Find where the given text appears and provide that cell's center as [x, y] coordinate. 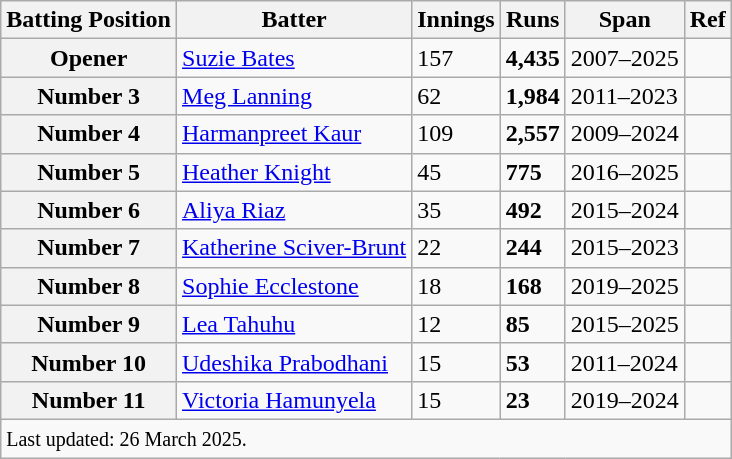
Harmanpreet Kaur [294, 134]
Katherine Sciver-Brunt [294, 248]
2015–2023 [624, 248]
Opener [89, 58]
244 [532, 248]
2016–2025 [624, 172]
Number 5 [89, 172]
2007–2025 [624, 58]
Sophie Ecclestone [294, 286]
2015–2024 [624, 210]
1,984 [532, 96]
35 [456, 210]
2,557 [532, 134]
12 [456, 324]
Number 6 [89, 210]
2011–2024 [624, 362]
Number 11 [89, 400]
492 [532, 210]
Number 7 [89, 248]
775 [532, 172]
Aliya Riaz [294, 210]
53 [532, 362]
2015–2025 [624, 324]
Meg Lanning [294, 96]
4,435 [532, 58]
22 [456, 248]
23 [532, 400]
Number 9 [89, 324]
Last updated: 26 March 2025. [366, 438]
168 [532, 286]
157 [456, 58]
2009–2024 [624, 134]
Batter [294, 20]
Number 3 [89, 96]
Batting Position [89, 20]
2011–2023 [624, 96]
Lea Tahuhu [294, 324]
Udeshika Prabodhani [294, 362]
62 [456, 96]
Number 4 [89, 134]
Suzie Bates [294, 58]
Number 10 [89, 362]
Span [624, 20]
2019–2025 [624, 286]
Number 8 [89, 286]
109 [456, 134]
85 [532, 324]
2019–2024 [624, 400]
Runs [532, 20]
18 [456, 286]
Innings [456, 20]
Victoria Hamunyela [294, 400]
Ref [708, 20]
Heather Knight [294, 172]
45 [456, 172]
